For the text-containing cell, return its midpoint in [x, y] coordinate format. 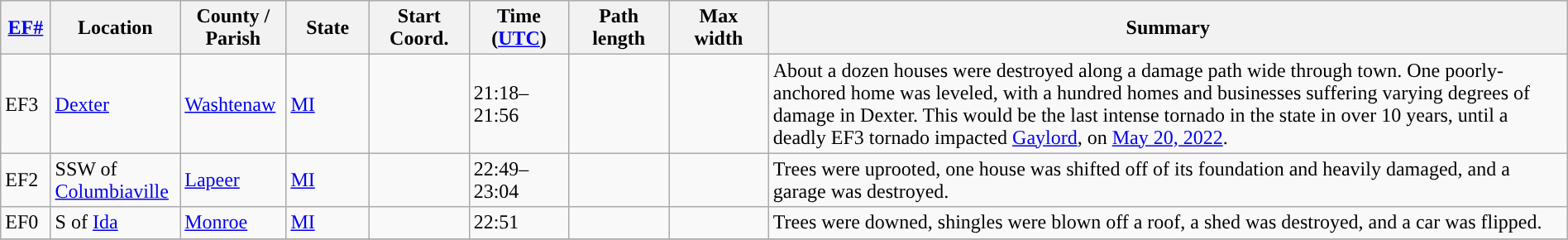
Trees were uprooted, one house was shifted off of its foundation and heavily damaged, and a garage was destroyed. [1168, 180]
Max width [719, 28]
Location [116, 28]
Monroe [233, 223]
Start Coord. [418, 28]
County / Parish [233, 28]
Time (UTC) [519, 28]
21:18–21:56 [519, 104]
Dexter [116, 104]
EF2 [26, 180]
Summary [1168, 28]
22:51 [519, 223]
SSW of Columbiaville [116, 180]
Lapeer [233, 180]
EF0 [26, 223]
22:49–23:04 [519, 180]
Trees were downed, shingles were blown off a roof, a shed was destroyed, and a car was flipped. [1168, 223]
Path length [619, 28]
S of Ida [116, 223]
EF3 [26, 104]
State [327, 28]
EF# [26, 28]
Washtenaw [233, 104]
